From the cell containing the given text, extract its center point as [x, y] coordinate. 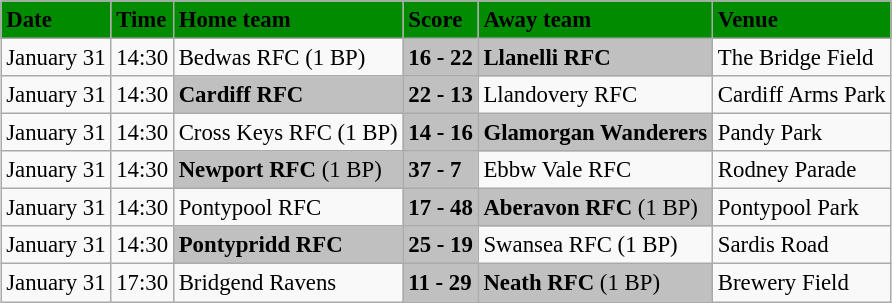
Cardiff Arms Park [802, 95]
Swansea RFC (1 BP) [595, 245]
Sardis Road [802, 245]
Llanelli RFC [595, 57]
Neath RFC (1 BP) [595, 283]
Rodney Parade [802, 170]
14 - 16 [440, 133]
Venue [802, 20]
11 - 29 [440, 283]
Pontypool Park [802, 208]
Score [440, 20]
The Bridge Field [802, 57]
Newport RFC (1 BP) [288, 170]
Llandovery RFC [595, 95]
Pandy Park [802, 133]
Cross Keys RFC (1 BP) [288, 133]
Cardiff RFC [288, 95]
Bridgend Ravens [288, 283]
Home team [288, 20]
Time [142, 20]
16 - 22 [440, 57]
25 - 19 [440, 245]
Pontypool RFC [288, 208]
Date [56, 20]
22 - 13 [440, 95]
Ebbw Vale RFC [595, 170]
17 - 48 [440, 208]
Bedwas RFC (1 BP) [288, 57]
Glamorgan Wanderers [595, 133]
17:30 [142, 283]
Aberavon RFC (1 BP) [595, 208]
37 - 7 [440, 170]
Brewery Field [802, 283]
Pontypridd RFC [288, 245]
Away team [595, 20]
